Find where the given text appears and provide that cell's center as [X, Y] coordinate. 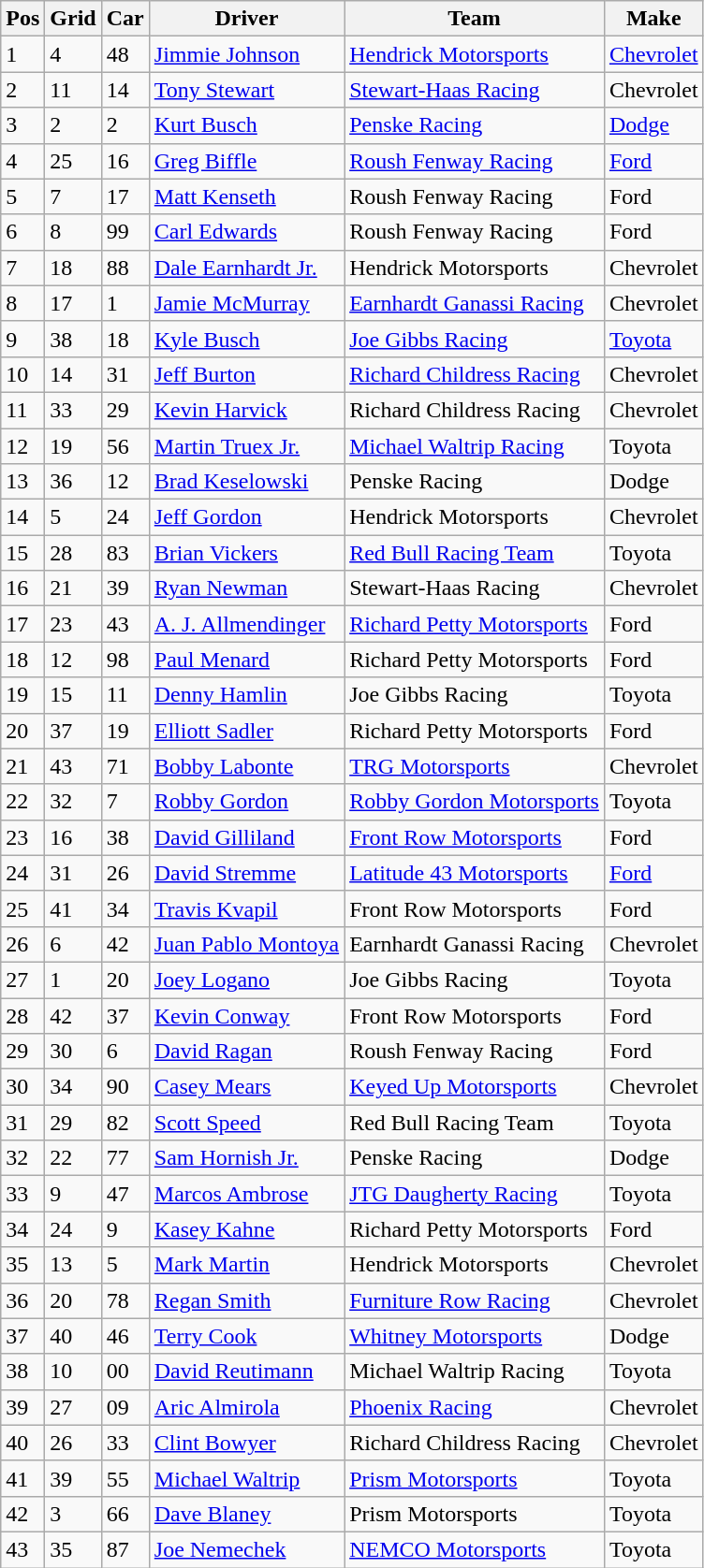
Team [475, 19]
Whitney Motorsports [475, 1336]
Sam Hornish Jr. [246, 1158]
Kyle Busch [246, 339]
Paul Menard [246, 660]
Kevin Conway [246, 1015]
Driver [246, 19]
Jeff Burton [246, 374]
Denny Hamlin [246, 695]
Joe Nemechek [246, 1549]
Brad Keselowski [246, 482]
77 [125, 1158]
Dale Earnhardt Jr. [246, 268]
Greg Biffle [246, 161]
71 [125, 766]
Tony Stewart [246, 90]
Elliott Sadler [246, 731]
Grid [73, 19]
Matt Kenseth [246, 196]
Scott Speed [246, 1123]
Travis Kvapil [246, 908]
Jeff Gordon [246, 517]
David Reutimann [246, 1372]
Jamie McMurray [246, 303]
David Stremme [246, 873]
Furniture Row Racing [475, 1300]
JTG Daugherty Racing [475, 1194]
Clint Bowyer [246, 1443]
99 [125, 232]
Car [125, 19]
Carl Edwards [246, 232]
David Ragan [246, 1052]
Robby Gordon Motorsports [475, 802]
Casey Mears [246, 1087]
Mark Martin [246, 1265]
TRG Motorsports [475, 766]
Pos [22, 19]
Juan Pablo Montoya [246, 944]
47 [125, 1194]
Joey Logano [246, 980]
Phoenix Racing [475, 1407]
Regan Smith [246, 1300]
88 [125, 268]
Kasey Kahne [246, 1229]
Kurt Busch [246, 125]
55 [125, 1478]
46 [125, 1336]
Michael Waltrip [246, 1478]
Kevin Harvick [246, 410]
87 [125, 1549]
Robby Gordon [246, 802]
48 [125, 54]
Make [653, 19]
Jimmie Johnson [246, 54]
Martin Truex Jr. [246, 446]
Keyed Up Motorsports [475, 1087]
Dave Blaney [246, 1514]
78 [125, 1300]
NEMCO Motorsports [475, 1549]
David Gilliland [246, 837]
Terry Cook [246, 1336]
09 [125, 1407]
98 [125, 660]
90 [125, 1087]
82 [125, 1123]
Marcos Ambrose [246, 1194]
Ryan Newman [246, 588]
A. J. Allmendinger [246, 624]
Brian Vickers [246, 553]
Aric Almirola [246, 1407]
00 [125, 1372]
Latitude 43 Motorsports [475, 873]
Bobby Labonte [246, 766]
56 [125, 446]
66 [125, 1514]
83 [125, 553]
